Detect which cell encompasses the target text, then output its [X, Y] center coordinate. 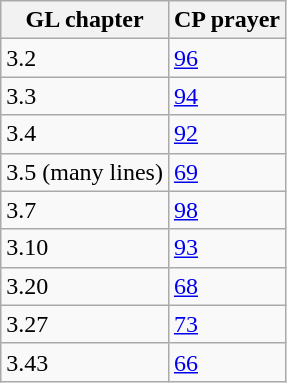
68 [226, 286]
96 [226, 58]
98 [226, 210]
3.43 [85, 362]
3.5 (many lines) [85, 172]
92 [226, 134]
3.10 [85, 248]
3.3 [85, 96]
93 [226, 248]
CP prayer [226, 20]
3.20 [85, 286]
3.4 [85, 134]
3.2 [85, 58]
73 [226, 324]
66 [226, 362]
94 [226, 96]
69 [226, 172]
3.7 [85, 210]
3.27 [85, 324]
GL chapter [85, 20]
